For the text-containing cell, return its midpoint in (X, Y) coordinate format. 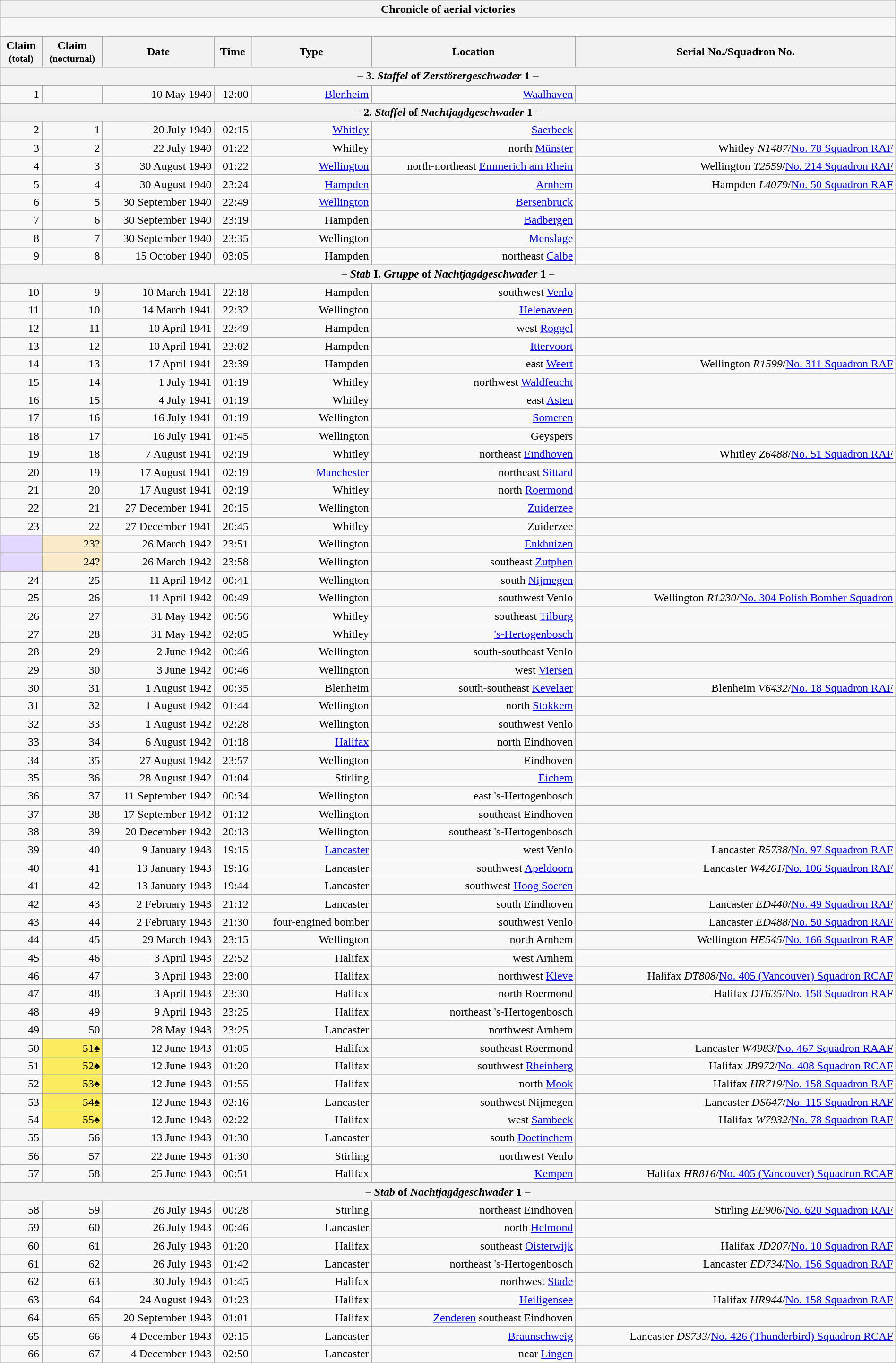
6 August 1942 (158, 742)
01:55 (233, 1084)
23:57 (233, 760)
southeast Oisterwijk (474, 1246)
23:39 (233, 364)
Lancaster ED440/No. 49 Squadron RAF (735, 904)
southeast 's-Hertogenbosch (474, 832)
20:13 (233, 832)
Serial No./Squadron No. (735, 52)
24? (72, 562)
21:30 (233, 922)
20 December 1942 (158, 832)
10 March 1941 (158, 292)
00:34 (233, 796)
Time (233, 52)
southeast Tilburg (474, 616)
02:16 (233, 1102)
53♠ (72, 1084)
23:30 (233, 994)
Location (474, 52)
Halifax HR719/No. 158 Squadron RAF (735, 1084)
– Stab of Nachtjagdgeschwader 1 – (448, 1192)
28 May 1943 (158, 1030)
southwest Apeldoorn (474, 868)
23:00 (233, 976)
west Viersen (474, 670)
Lancaster DS733/No. 426 (Thunderbird) Squadron RCAF (735, 1336)
21:12 (233, 904)
Hampden L4079/No. 50 Squadron RAF (735, 184)
53 (21, 1102)
25 June 1943 (158, 1174)
west Venlo (474, 850)
north Mook (474, 1084)
01:12 (233, 814)
23:35 (233, 238)
Lancaster W4261/No. 106 Squadron RAF (735, 868)
22:32 (233, 310)
south Doetinchem (474, 1138)
Badbergen (474, 220)
Braunschweig (474, 1336)
Lancaster W4983/No. 467 Squadron RAAF (735, 1048)
67 (72, 1354)
23:24 (233, 184)
29 March 1943 (158, 940)
23 (21, 526)
00:41 (233, 580)
30 July 1943 (158, 1282)
Whitley N1487/No. 78 Squadron RAF (735, 148)
northeast Sittard (474, 472)
southwest Nijmegen (474, 1102)
Wellington R1230/No. 304 Polish Bomber Squadron (735, 598)
19:16 (233, 868)
11 September 1942 (158, 796)
54 (21, 1120)
Halifax W7932/No. 78 Squadron RAF (735, 1120)
7 August 1941 (158, 454)
23:02 (233, 346)
Waalhaven (474, 94)
20:45 (233, 526)
52♠ (72, 1066)
Eichem (474, 778)
3 June 1942 (158, 670)
near Lingen (474, 1354)
northeast Calbe (474, 256)
east 's-Hertogenbosch (474, 796)
Menslage (474, 238)
north-northeast Emmerich am Rhein (474, 166)
52 (21, 1084)
00:56 (233, 616)
00:49 (233, 598)
Someren (474, 418)
23:15 (233, 940)
23? (72, 544)
Enkhuizen (474, 544)
Geyspers (474, 436)
24 (21, 580)
Arnhem (474, 184)
9 April 1943 (158, 1012)
Halifax JD207/No. 10 Squadron RAF (735, 1246)
02:22 (233, 1120)
east Asten (474, 400)
1 July 1941 (158, 382)
02:28 (233, 724)
54♠ (72, 1102)
southwest Rheinberg (474, 1066)
Chronicle of aerial victories (448, 9)
2 June 1942 (158, 652)
Manchester (311, 472)
Halifax DT635/No. 158 Squadron RAF (735, 994)
9 January 1943 (158, 850)
00:51 (233, 1174)
Helenaveen (474, 310)
01:44 (233, 706)
12:00 (233, 94)
00:35 (233, 688)
four-engined bomber (311, 922)
northwest Arnhem (474, 1030)
west Arnhem (474, 958)
east Weert (474, 364)
51♠ (72, 1048)
Halifax JB972/No. 408 Squadron RCAF (735, 1066)
south Eindhoven (474, 904)
southeast Zutphen (474, 562)
Wellington HE545/No. 166 Squadron RAF (735, 940)
Lancaster ED734/No. 156 Squadron RAF (735, 1264)
22 June 1943 (158, 1156)
Bersenbruck (474, 202)
00:28 (233, 1210)
01:01 (233, 1318)
15 October 1940 (158, 256)
Eindhoven (474, 760)
17 April 1941 (158, 364)
west Sambeek (474, 1120)
south-southeast Kevelaer (474, 688)
Heiligensee (474, 1300)
Kempen (474, 1174)
north Münster (474, 148)
Saerbeck (474, 130)
01:42 (233, 1264)
Halifax DT808/No. 405 (Vancouver) Squadron RCAF (735, 976)
02:50 (233, 1354)
Lancaster R5738/No. 97 Squadron RAF (735, 850)
Stirling EE906/No. 620 Squadron RAF (735, 1210)
's-Hertogenbosch (474, 634)
southwest Hoog Soeren (474, 886)
north Helmond (474, 1228)
01:23 (233, 1300)
01:18 (233, 742)
southeast Roermond (474, 1048)
19:15 (233, 850)
22:52 (233, 958)
03:05 (233, 256)
Wellington T2559/No. 214 Squadron RAF (735, 166)
Whitley Z6488/No. 51 Squadron RAF (735, 454)
22:18 (233, 292)
02:05 (233, 634)
4 July 1941 (158, 400)
– 3. Staffel of Zerstörergeschwader 1 – (448, 76)
northwest Stade (474, 1282)
Date (158, 52)
south-southeast Venlo (474, 652)
north Eindhoven (474, 742)
Blenheim V6432/No. 18 Squadron RAF (735, 688)
northwest Kleve (474, 976)
– 2. Staffel of Nachtjagdgeschwader 1 – (448, 112)
southeast Eindhoven (474, 814)
10 May 1940 (158, 94)
55 (21, 1138)
19:44 (233, 886)
23:51 (233, 544)
20 July 1940 (158, 130)
Ittervoort (474, 346)
13 June 1943 (158, 1138)
Claim(total) (21, 52)
Halifax HR816/No. 405 (Vancouver) Squadron RCAF (735, 1174)
Wellington R1599/No. 311 Squadron RAF (735, 364)
01:04 (233, 778)
23:58 (233, 562)
northwest Venlo (474, 1156)
– Stab I. Gruppe of Nachtjagdgeschwader 1 – (448, 274)
17 September 1942 (158, 814)
Claim(nocturnal) (72, 52)
55♠ (72, 1120)
Lancaster DS647/No. 115 Squadron RAF (735, 1102)
Zenderen southeast Eindhoven (474, 1318)
01:05 (233, 1048)
west Roggel (474, 328)
51 (21, 1066)
Lancaster ED488/No. 50 Squadron RAF (735, 922)
14 March 1941 (158, 310)
24 August 1943 (158, 1300)
north Arnhem (474, 940)
Type (311, 52)
north Stokkem (474, 706)
20:15 (233, 508)
Halifax HR944/No. 158 Squadron RAF (735, 1300)
23:19 (233, 220)
22 July 1940 (158, 148)
south Nijmegen (474, 580)
northwest Waldfeucht (474, 382)
27 August 1942 (158, 760)
20 September 1943 (158, 1318)
28 August 1942 (158, 778)
